Capture the cell that displays the provided text and extract its (X, Y) central coordinate. 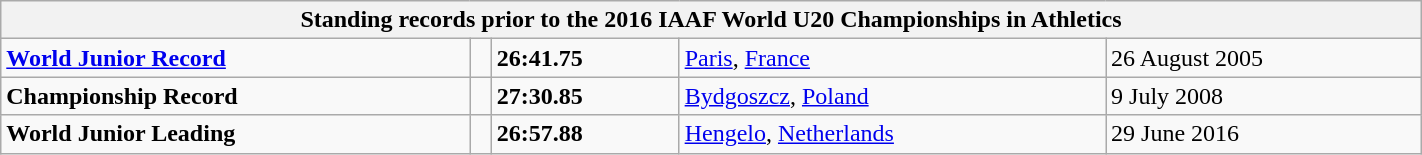
9 July 2008 (1264, 96)
27:30.85 (585, 96)
World Junior Leading (236, 134)
26:41.75 (585, 58)
26 August 2005 (1264, 58)
29 June 2016 (1264, 134)
Bydgoszcz, Poland (892, 96)
Standing records prior to the 2016 IAAF World U20 Championships in Athletics (711, 20)
Paris, France (892, 58)
Championship Record (236, 96)
Hengelo, Netherlands (892, 134)
26:57.88 (585, 134)
World Junior Record (236, 58)
